Capture the cell that displays the provided text and extract its [X, Y] central coordinate. 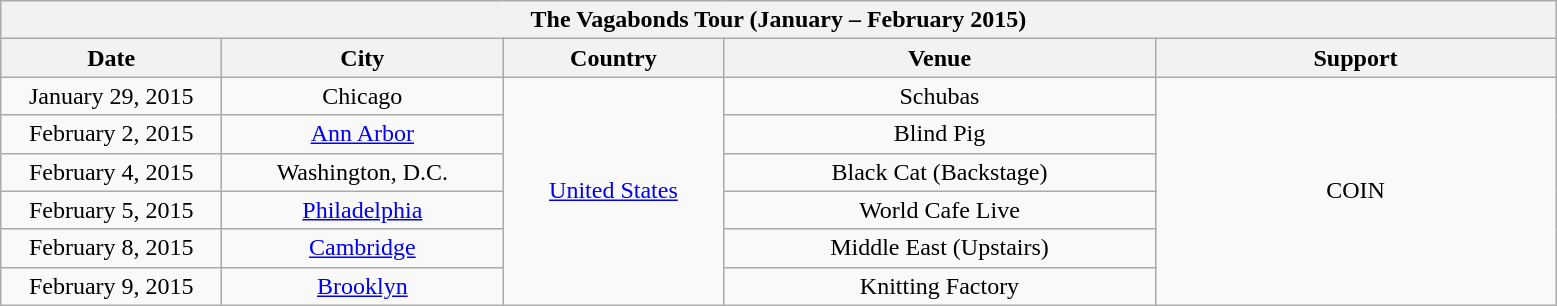
January 29, 2015 [112, 96]
Chicago [362, 96]
Knitting Factory [940, 286]
Country [614, 58]
United States [614, 191]
World Cafe Live [940, 210]
Support [1356, 58]
Brooklyn [362, 286]
Philadelphia [362, 210]
February 5, 2015 [112, 210]
Black Cat (Backstage) [940, 172]
Venue [940, 58]
Blind Pig [940, 134]
COIN [1356, 191]
Ann Arbor [362, 134]
February 8, 2015 [112, 248]
Schubas [940, 96]
February 2, 2015 [112, 134]
Washington, D.C. [362, 172]
Cambridge [362, 248]
City [362, 58]
Date [112, 58]
February 4, 2015 [112, 172]
Middle East (Upstairs) [940, 248]
February 9, 2015 [112, 286]
The Vagabonds Tour (January – February 2015) [778, 20]
